Extract the (X, Y) coordinate from the center of the cell holding the provided text.  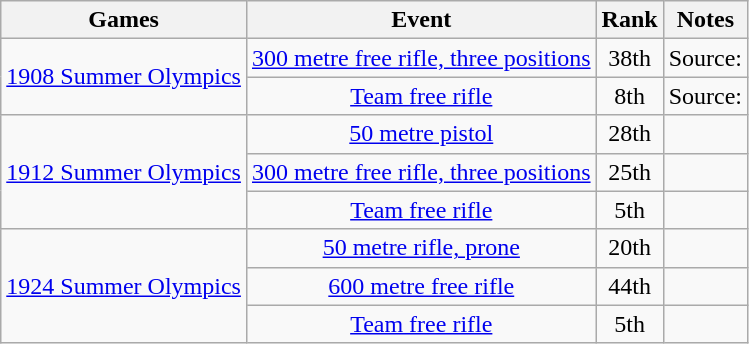
1912 Summer Olympics (124, 172)
25th (630, 172)
28th (630, 134)
1908 Summer Olympics (124, 77)
600 metre free rifle (421, 286)
Games (124, 20)
20th (630, 248)
Event (421, 20)
1924 Summer Olympics (124, 286)
8th (630, 96)
Rank (630, 20)
38th (630, 58)
50 metre rifle, prone (421, 248)
44th (630, 286)
50 metre pistol (421, 134)
Notes (705, 20)
